Return (x, y) of the center of cell containing provided text 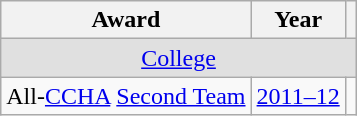
Year (298, 20)
2011–12 (298, 96)
Award (126, 20)
College (179, 58)
All-CCHA Second Team (126, 96)
